Locate the cell with the specified text and output its [x, y] center coordinate. 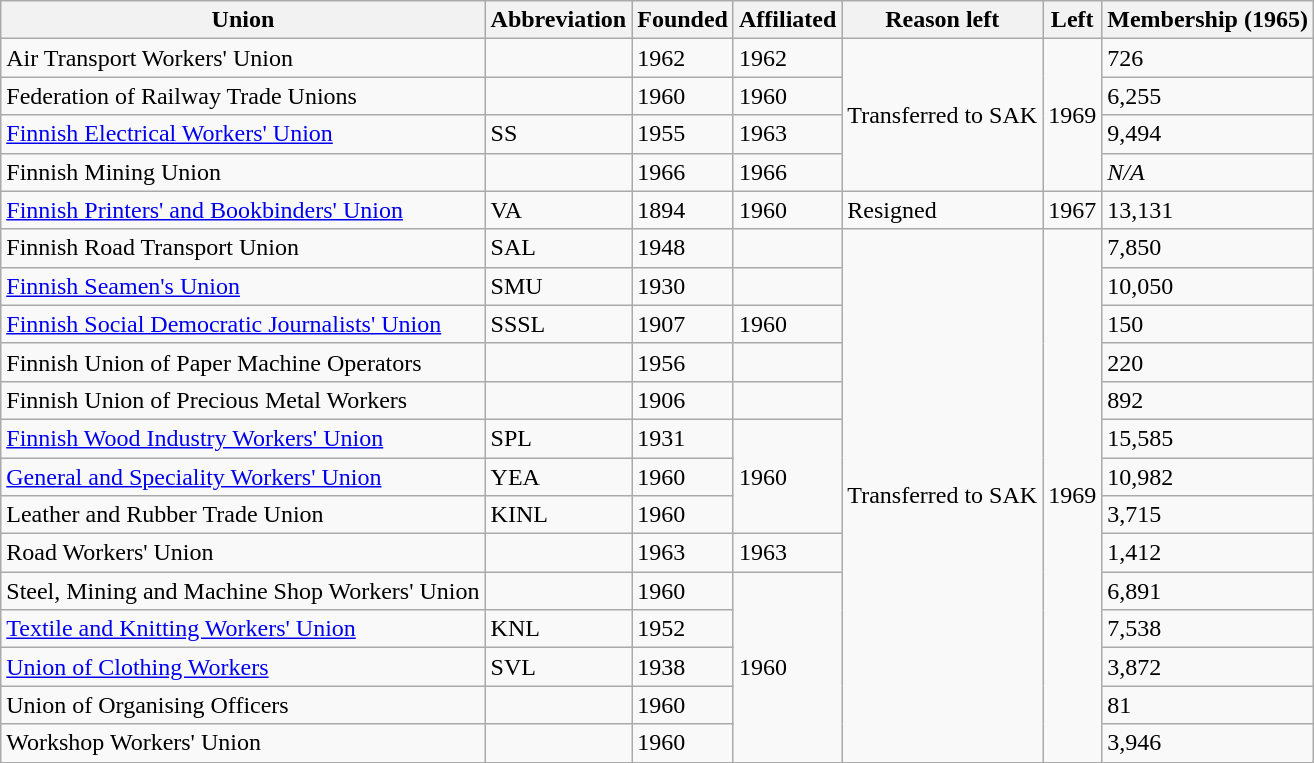
Federation of Railway Trade Unions [243, 96]
Affiliated [787, 20]
220 [1208, 362]
3,946 [1208, 743]
SAL [558, 248]
6,891 [1208, 591]
1907 [683, 324]
SMU [558, 286]
1948 [683, 248]
Union of Organising Officers [243, 705]
3,715 [1208, 515]
10,982 [1208, 477]
SSSL [558, 324]
Membership (1965) [1208, 20]
VA [558, 210]
Finnish Wood Industry Workers' Union [243, 438]
Finnish Social Democratic Journalists' Union [243, 324]
7,538 [1208, 629]
Workshop Workers' Union [243, 743]
SS [558, 134]
6,255 [1208, 96]
Finnish Union of Precious Metal Workers [243, 400]
726 [1208, 58]
Founded [683, 20]
7,850 [1208, 248]
Textile and Knitting Workers' Union [243, 629]
Finnish Road Transport Union [243, 248]
N/A [1208, 172]
13,131 [1208, 210]
Air Transport Workers' Union [243, 58]
SPL [558, 438]
150 [1208, 324]
Union of Clothing Workers [243, 667]
1931 [683, 438]
SVL [558, 667]
1894 [683, 210]
Leather and Rubber Trade Union [243, 515]
1952 [683, 629]
1956 [683, 362]
Finnish Printers' and Bookbinders' Union [243, 210]
YEA [558, 477]
15,585 [1208, 438]
Reason left [942, 20]
9,494 [1208, 134]
Finnish Mining Union [243, 172]
892 [1208, 400]
Finnish Seamen's Union [243, 286]
1955 [683, 134]
1906 [683, 400]
Union [243, 20]
KNL [558, 629]
10,050 [1208, 286]
Steel, Mining and Machine Shop Workers' Union [243, 591]
KINL [558, 515]
Resigned [942, 210]
81 [1208, 705]
1967 [1072, 210]
1938 [683, 667]
General and Speciality Workers' Union [243, 477]
Finnish Electrical Workers' Union [243, 134]
Left [1072, 20]
Road Workers' Union [243, 553]
1930 [683, 286]
Abbreviation [558, 20]
3,872 [1208, 667]
1,412 [1208, 553]
Finnish Union of Paper Machine Operators [243, 362]
